Scan for the cell matching the given text and deliver its (X, Y) coordinate at center. 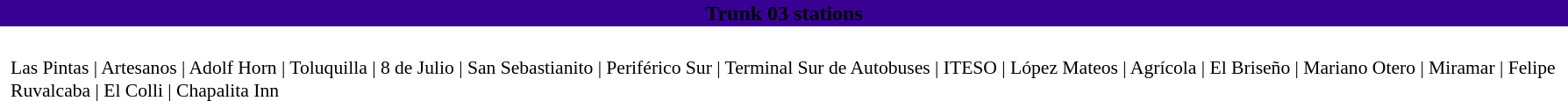
Trunk 03 stations (784, 13)
